Locate the cell with the specified text and output its [x, y] center coordinate. 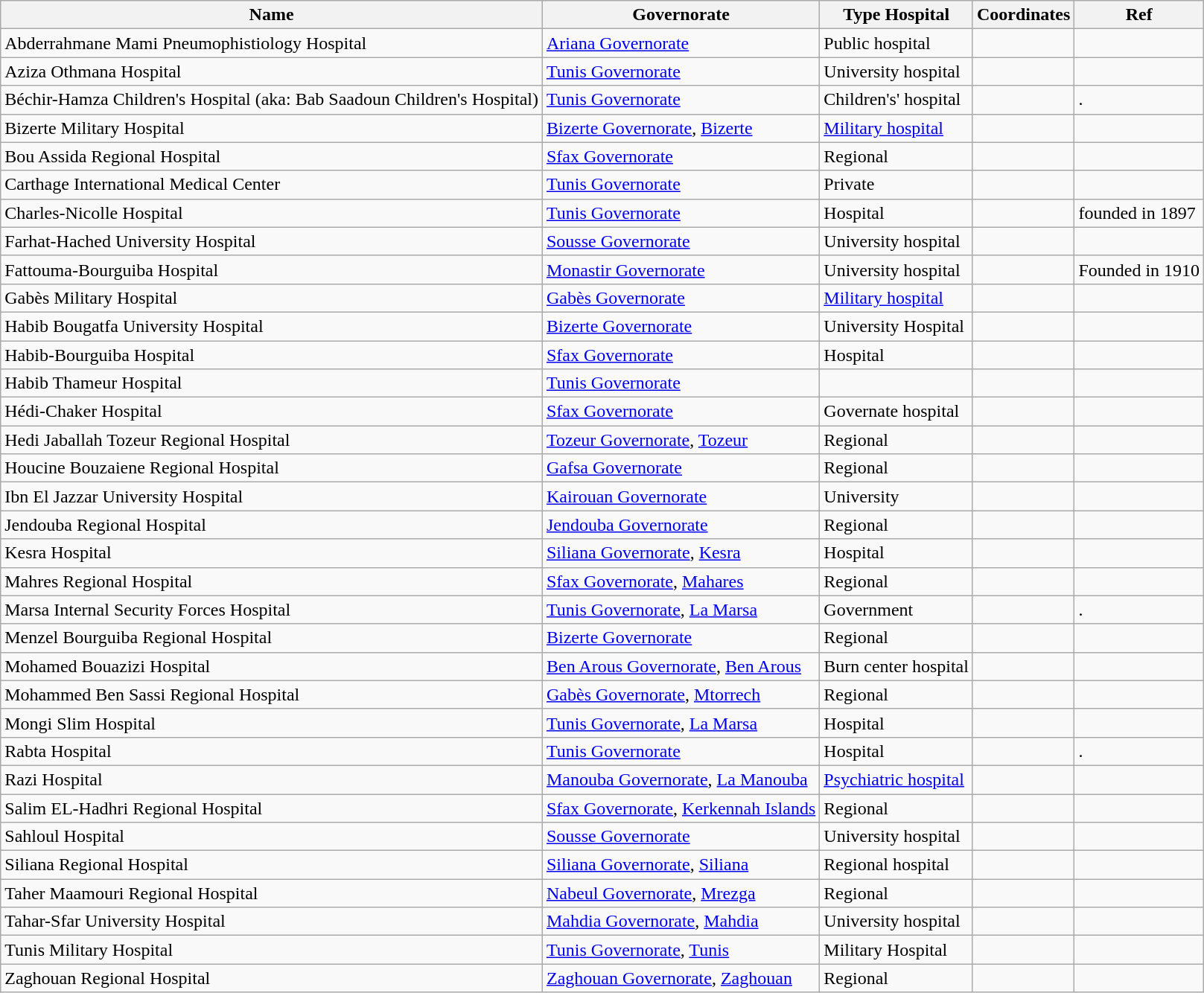
Mohammed Ben Sassi Regional Hospital [272, 695]
Mohamed Bouazizi Hospital [272, 666]
Kesra Hospital [272, 553]
Governorate [681, 15]
Fattouma-Bourguiba Hospital [272, 269]
Houcine Bouzaiene Regional Hospital [272, 468]
Sfax Governorate, Mahares [681, 581]
Psychiatric hospital [896, 779]
Mahres Regional Hospital [272, 581]
Gafsa Governorate [681, 468]
Ibn El Jazzar University Hospital [272, 496]
Siliana Regional Hospital [272, 865]
Taher Maamouri Regional Hospital [272, 893]
Abderrahmane Mami Pneumophistiology Hospital [272, 43]
Monastir Governorate [681, 269]
Bizerte Military Hospital [272, 128]
University Hospital [896, 326]
Tozeur Governorate, Tozeur [681, 440]
Jendouba Regional Hospital [272, 525]
Zaghouan Regional Hospital [272, 978]
Governate hospital [896, 412]
Sahloul Hospital [272, 837]
Salim EL-Hadhri Regional Hospital [272, 808]
Jendouba Governorate [681, 525]
Mongi Slim Hospital [272, 723]
Founded in 1910 [1139, 269]
Bou Assida Regional Hospital [272, 156]
Manouba Governorate, La Manouba [681, 779]
Razi Hospital [272, 779]
Habib-Bourguiba Hospital [272, 355]
Ben Arous Governorate, Ben Arous [681, 666]
Ref [1139, 15]
Sfax Governorate, Kerkennah Islands [681, 808]
Private [896, 185]
Zaghouan Governorate, Zaghouan [681, 978]
University [896, 496]
Public hospital [896, 43]
Menzel Bourguiba Regional Hospital [272, 638]
Siliana Governorate, Kesra [681, 553]
Military Hospital [896, 950]
Farhat-Hached University Hospital [272, 241]
Gabès Military Hospital [272, 298]
Marsa Internal Security Forces Hospital [272, 610]
Regional hospital [896, 865]
Kairouan Governorate [681, 496]
Rabta Hospital [272, 751]
Children's' hospital [896, 100]
Habib Thameur Hospital [272, 383]
Government [896, 610]
Gabès Governorate, Mtorrech [681, 695]
Bizerte Governorate, Bizerte [681, 128]
Type Hospital [896, 15]
Ariana Governorate [681, 43]
founded in 1897 [1139, 213]
Gabès Governorate [681, 298]
Burn center hospital [896, 666]
Aziza Othmana Hospital [272, 71]
Nabeul Governorate, Mrezga [681, 893]
Tunis Military Hospital [272, 950]
Tunis Governorate, Tunis [681, 950]
Habib Bougatfa University Hospital [272, 326]
Siliana Governorate, Siliana [681, 865]
Carthage International Medical Center [272, 185]
Coordinates [1023, 15]
Name [272, 15]
Charles-Nicolle Hospital [272, 213]
Mahdia Governorate, Mahdia [681, 922]
Hedi Jaballah Tozeur Regional Hospital [272, 440]
Tahar-Sfar University Hospital [272, 922]
Béchir-Hamza Children's Hospital (aka: Bab Saadoun Children's Hospital) [272, 100]
Hédi-Chaker Hospital [272, 412]
